Determine the [X, Y] coordinate at the center of the cell enclosing the given text.  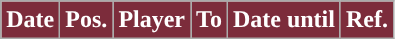
To [210, 20]
Pos. [86, 20]
Ref. [366, 20]
Date until [284, 20]
Player [152, 20]
Date [30, 20]
